Determine the [x, y] coordinate at the center of the cell enclosing the given text.  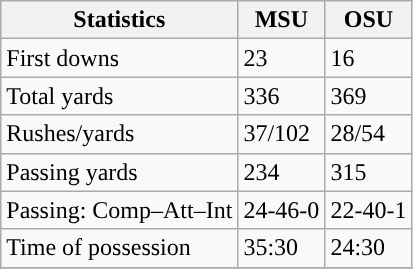
24-46-0 [282, 210]
315 [368, 172]
28/54 [368, 134]
24:30 [368, 248]
Passing yards [120, 172]
OSU [368, 20]
336 [282, 96]
Time of possession [120, 248]
Statistics [120, 20]
369 [368, 96]
Rushes/yards [120, 134]
Passing: Comp–Att–Int [120, 210]
16 [368, 58]
MSU [282, 20]
Total yards [120, 96]
23 [282, 58]
First downs [120, 58]
37/102 [282, 134]
35:30 [282, 248]
234 [282, 172]
22-40-1 [368, 210]
